For the text-containing cell, return its midpoint in (X, Y) coordinate format. 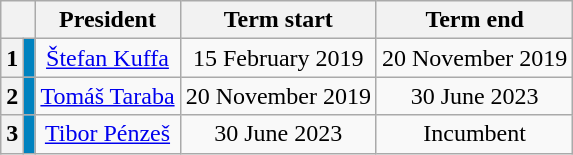
15 February 2019 (278, 58)
1 (12, 58)
Štefan Kuffa (108, 58)
Term start (278, 20)
2 (12, 96)
President (108, 20)
Incumbent (474, 134)
Tomáš Taraba (108, 96)
Term end (474, 20)
3 (12, 134)
Tibor Pénzeš (108, 134)
